Return the (X, Y) coordinate for the center point of the cell that contains the specified text.  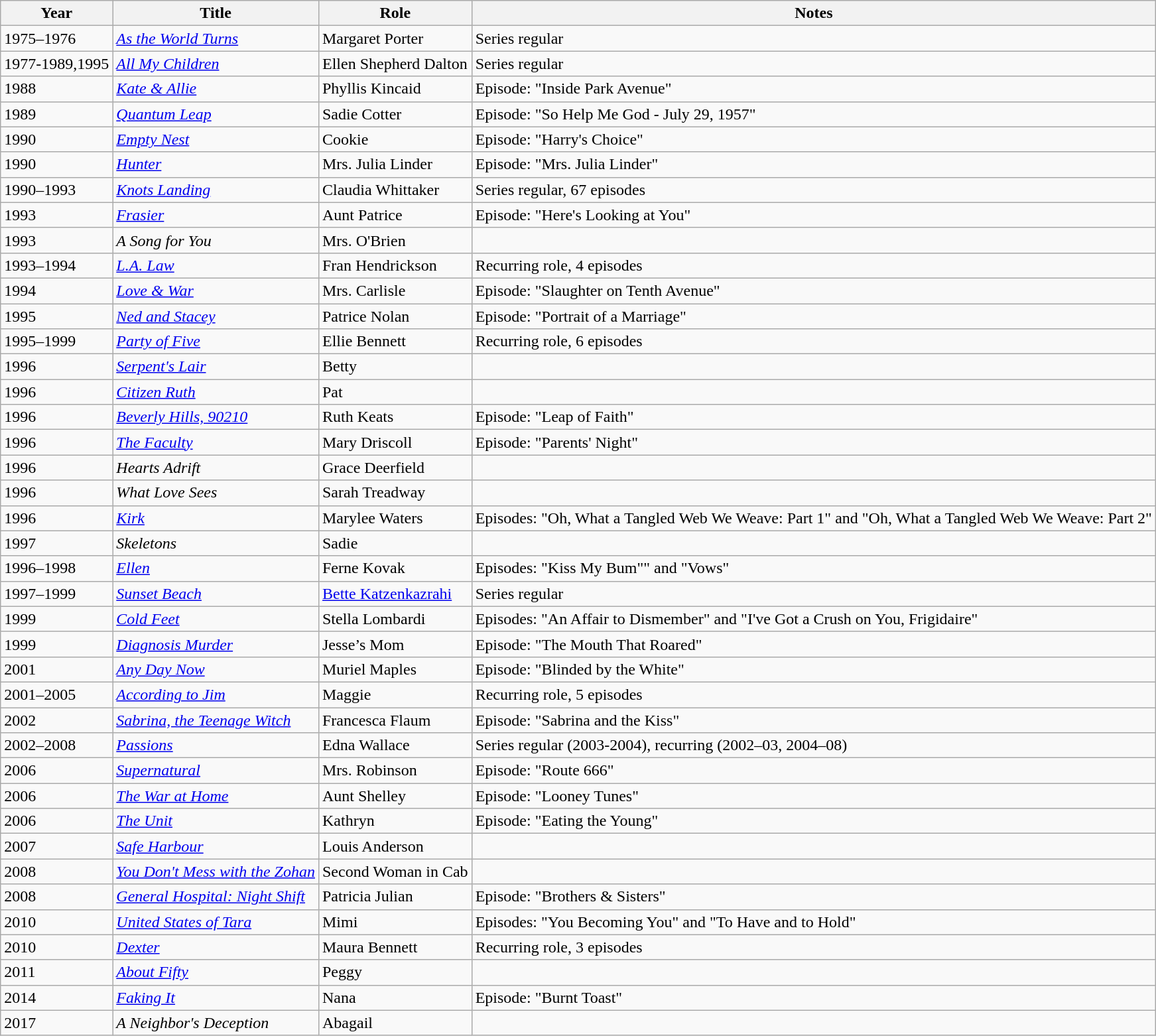
According to Jim (216, 694)
Love & War (216, 291)
1989 (57, 114)
Phyllis Kincaid (395, 89)
Episodes: "An Affair to Dismember" and "I've Got a Crush on You, Frigidaire" (813, 619)
Episode: "Blinded by the White" (813, 669)
United States of Tara (216, 922)
Party of Five (216, 342)
2001 (57, 669)
1996–1998 (57, 568)
Pat (395, 392)
Role (395, 13)
Episode: "Slaughter on Tenth Avenue" (813, 291)
2014 (57, 998)
A Neighbor's Deception (216, 1023)
1993–1994 (57, 265)
Sunset Beach (216, 594)
Episode: "Harry's Choice" (813, 139)
As the World Turns (216, 38)
Hearts Adrift (216, 468)
Diagnosis Murder (216, 644)
Stella Lombardi (395, 619)
Mrs. Julia Linder (395, 164)
Episode: "Leap of Faith" (813, 417)
Edna Wallace (395, 745)
Episode: "Parents' Night" (813, 442)
Episodes: "Oh, What a Tangled Web We Weave: Part 1" and "Oh, What a Tangled Web We Weave: Part 2" (813, 518)
Year (57, 13)
Mrs. Robinson (395, 771)
Supernatural (216, 771)
Sadie Cotter (395, 114)
Skeletons (216, 543)
Muriel Maples (395, 669)
Episode: "Brothers & Sisters" (813, 897)
1995–1999 (57, 342)
Series regular, 67 episodes (813, 190)
Dexter (216, 947)
Recurring role, 3 episodes (813, 947)
Notes (813, 13)
Betty (395, 367)
Recurring role, 6 episodes (813, 342)
Kirk (216, 518)
Margaret Porter (395, 38)
1994 (57, 291)
Sarah Treadway (395, 493)
The War at Home (216, 796)
Ferne Kovak (395, 568)
Grace Deerfield (395, 468)
Louis Anderson (395, 846)
2017 (57, 1023)
Recurring role, 4 episodes (813, 265)
Passions (216, 745)
Serpent's Lair (216, 367)
Maura Bennett (395, 947)
Episode: "Sabrina and the Kiss" (813, 720)
Faking It (216, 998)
Jesse’s Mom (395, 644)
Beverly Hills, 90210 (216, 417)
2001–2005 (57, 694)
Sabrina, the Teenage Witch (216, 720)
1997–1999 (57, 594)
Episode: "So Help Me God - July 29, 1957" (813, 114)
1975–1976 (57, 38)
L.A. Law (216, 265)
2002–2008 (57, 745)
Cookie (395, 139)
Recurring role, 5 episodes (813, 694)
Title (216, 13)
Episodes: "Kiss My Bum"" and "Vows" (813, 568)
The Unit (216, 821)
2007 (57, 846)
Ellen Shepherd Dalton (395, 64)
Knots Landing (216, 190)
Fran Hendrickson (395, 265)
Empty Nest (216, 139)
Ellie Bennett (395, 342)
Aunt Shelley (395, 796)
Bette Katzenkazrahi (395, 594)
Mrs. Carlisle (395, 291)
Cold Feet (216, 619)
Ned and Stacey (216, 316)
Episode: "The Mouth That Roared" (813, 644)
Episode: "Eating the Young" (813, 821)
Ellen (216, 568)
Mary Driscoll (395, 442)
The Faculty (216, 442)
Mrs. O'Brien (395, 240)
Episode: "Looney Tunes" (813, 796)
Kate & Allie (216, 89)
Episode: "Inside Park Avenue" (813, 89)
General Hospital: Night Shift (216, 897)
1977-1989,1995 (57, 64)
Series regular (2003-2004), recurring (2002–03, 2004–08) (813, 745)
Maggie (395, 694)
Hunter (216, 164)
1997 (57, 543)
A Song for You (216, 240)
Peggy (395, 972)
Claudia Whittaker (395, 190)
Marylee Waters (395, 518)
1995 (57, 316)
About Fifty (216, 972)
Ruth Keats (395, 417)
Sadie (395, 543)
1990–1993 (57, 190)
What Love Sees (216, 493)
Francesca Flaum (395, 720)
Kathryn (395, 821)
Episodes: "You Becoming You" and "To Have and to Hold" (813, 922)
Frasier (216, 215)
You Don't Mess with the Zohan (216, 872)
Episode: "Portrait of a Marriage" (813, 316)
Episode: "Burnt Toast" (813, 998)
1988 (57, 89)
Mimi (395, 922)
Citizen Ruth (216, 392)
Abagail (395, 1023)
Episode: "Route 666" (813, 771)
Nana (395, 998)
Aunt Patrice (395, 215)
Episode: "Here's Looking at You" (813, 215)
2011 (57, 972)
Quantum Leap (216, 114)
2002 (57, 720)
Any Day Now (216, 669)
All My Children (216, 64)
Patricia Julian (395, 897)
Safe Harbour (216, 846)
Patrice Nolan (395, 316)
Episode: "Mrs. Julia Linder" (813, 164)
Second Woman in Cab (395, 872)
